Identify which cell holds the provided text, then report its (X, Y) central coordinate. 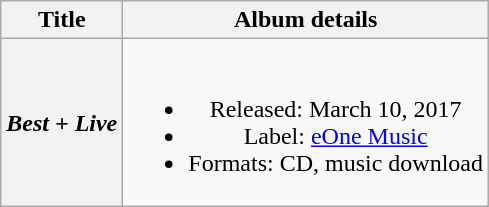
Album details (306, 20)
Released: March 10, 2017Label: eOne MusicFormats: CD, music download (306, 122)
Best + Live (62, 122)
Title (62, 20)
